Output the (x, y) coordinate of the center of the cell containing the given text.  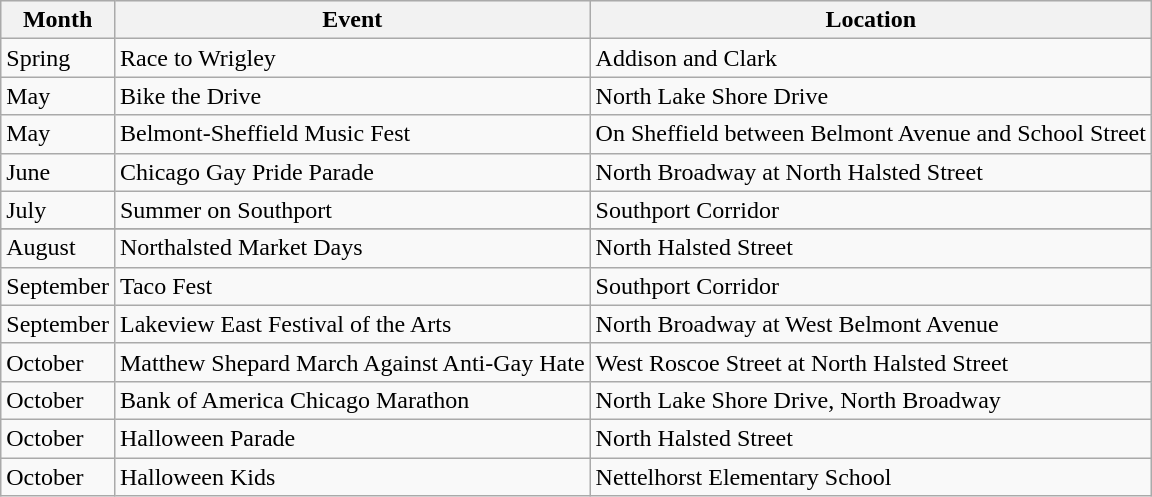
Northalsted Market Days (352, 248)
Taco Fest (352, 286)
North Broadway at North Halsted Street (870, 172)
Summer on Southport (352, 210)
Event (352, 20)
On Sheffield between Belmont Avenue and School Street (870, 134)
Matthew Shepard March Against Anti-Gay Hate (352, 362)
Chicago Gay Pride Parade (352, 172)
Race to Wrigley (352, 58)
North Lake Shore Drive (870, 96)
Bike the Drive (352, 96)
Bank of America Chicago Marathon (352, 400)
Month (58, 20)
North Broadway at West Belmont Avenue (870, 324)
West Roscoe Street at North Halsted Street (870, 362)
North Lake Shore Drive, North Broadway (870, 400)
Halloween Parade (352, 438)
June (58, 172)
Lakeview East Festival of the Arts (352, 324)
Nettelhorst Elementary School (870, 477)
Spring (58, 58)
July (58, 210)
Addison and Clark (870, 58)
Halloween Kids (352, 477)
Belmont-Sheffield Music Fest (352, 134)
Location (870, 20)
August (58, 248)
